Return (x, y) of the center of cell containing provided text 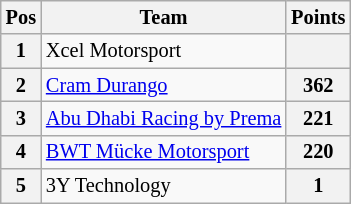
Pos (21, 17)
Points (318, 17)
362 (318, 85)
5 (21, 186)
Xcel Motorsport (164, 51)
3 (21, 118)
Abu Dhabi Racing by Prema (164, 118)
Cram Durango (164, 85)
4 (21, 152)
BWT Mücke Motorsport (164, 152)
220 (318, 152)
Team (164, 17)
3Y Technology (164, 186)
221 (318, 118)
2 (21, 85)
